Capture the cell that displays the provided text and extract its [X, Y] central coordinate. 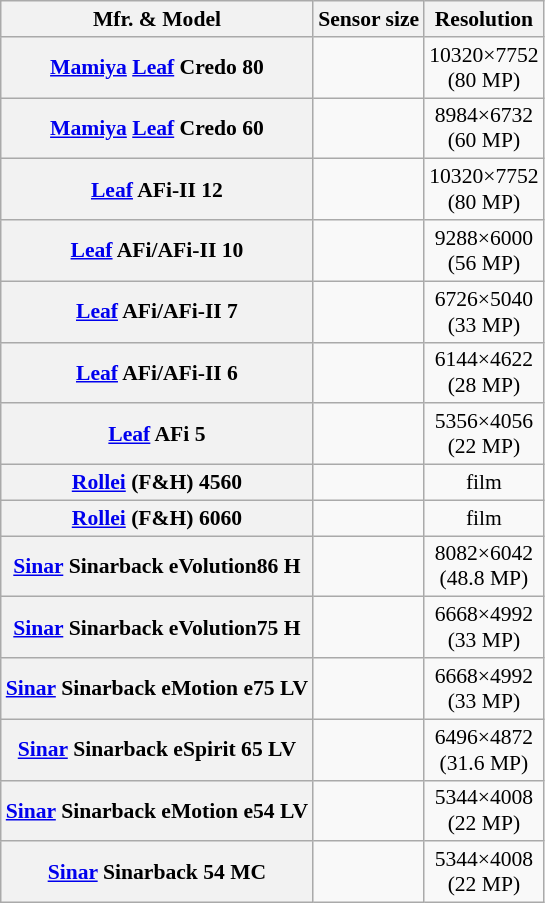
Rollei (F&H) 6060 [157, 518]
Rollei (F&H) 4560 [157, 483]
Mamiya Leaf Credo 80 [157, 68]
Sinar Sinarback 54 MC [157, 872]
6726×5040(33 MP) [484, 312]
Leaf AFi/AFi-II 6 [157, 372]
Sinar Sinarback eMotion e75 LV [157, 688]
Mfr. & Model [157, 19]
Mamiya Leaf Credo 60 [157, 128]
6496×4872(31.6 MP) [484, 750]
Resolution [484, 19]
Leaf AFi 5 [157, 434]
Leaf AFi-II 12 [157, 190]
Sinar Sinarback eVolution75 H [157, 628]
6144×4622(28 MP) [484, 372]
Sinar Sinarback eVolution86 H [157, 566]
8984×6732(60 MP) [484, 128]
Sensor size [368, 19]
9288×6000(56 MP) [484, 250]
8082×6042(48.8 MP) [484, 566]
5356×4056(22 MP) [484, 434]
Leaf AFi/AFi-II 7 [157, 312]
Sinar Sinarback eMotion e54 LV [157, 810]
Leaf AFi/AFi-II 10 [157, 250]
Sinar Sinarback eSpirit 65 LV [157, 750]
